Locate the cell with the specified text and output its [x, y] center coordinate. 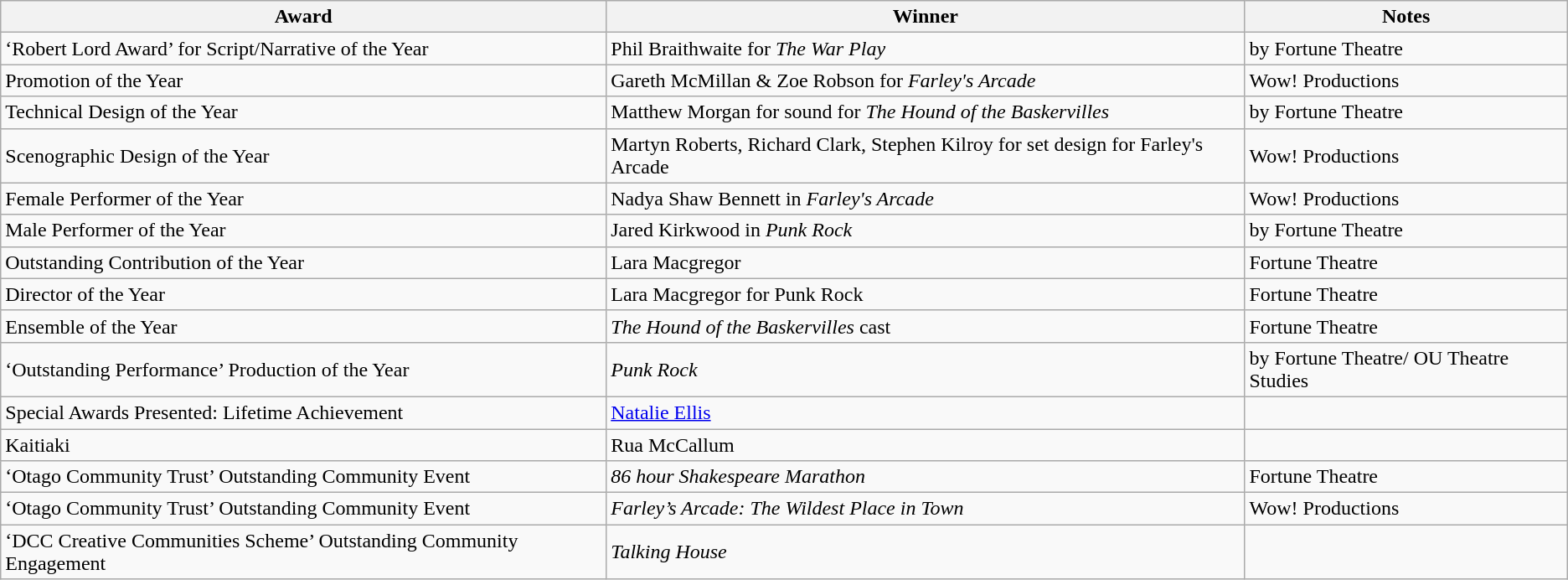
Nadya Shaw Bennett in Farley's Arcade [926, 199]
Phil Braithwaite for The War Play [926, 49]
Farley’s Arcade: The Wildest Place in Town [926, 509]
Scenographic Design of the Year [303, 156]
Special Awards Presented: Lifetime Achievement [303, 412]
Martyn Roberts, Richard Clark, Stephen Kilroy for set design for Farley's Arcade [926, 156]
‘Robert Lord Award’ for Script/Narrative of the Year [303, 49]
Technical Design of the Year [303, 112]
86 hour Shakespeare Marathon [926, 477]
‘DCC Creative Communities Scheme’ Outstanding Community Engagement [303, 552]
Ensemble of the Year [303, 326]
Director of the Year [303, 294]
‘Outstanding Performance’ Production of the Year [303, 369]
The Hound of the Baskervilles cast [926, 326]
by Fortune Theatre/ OU Theatre Studies [1406, 369]
Punk Rock [926, 369]
Matthew Morgan for sound for The Hound of the Baskervilles [926, 112]
Outstanding Contribution of the Year [303, 262]
Lara Macgregor [926, 262]
Natalie Ellis [926, 412]
Rua McCallum [926, 445]
Notes [1406, 17]
Winner [926, 17]
Gareth McMillan & Zoe Robson for Farley's Arcade [926, 80]
Lara Macgregor for Punk Rock [926, 294]
Female Performer of the Year [303, 199]
Promotion of the Year [303, 80]
Award [303, 17]
Male Performer of the Year [303, 230]
Talking House [926, 552]
Kaitiaki [303, 445]
Jared Kirkwood in Punk Rock [926, 230]
